Extract the (X, Y) coordinate from the center of the cell holding the provided text.  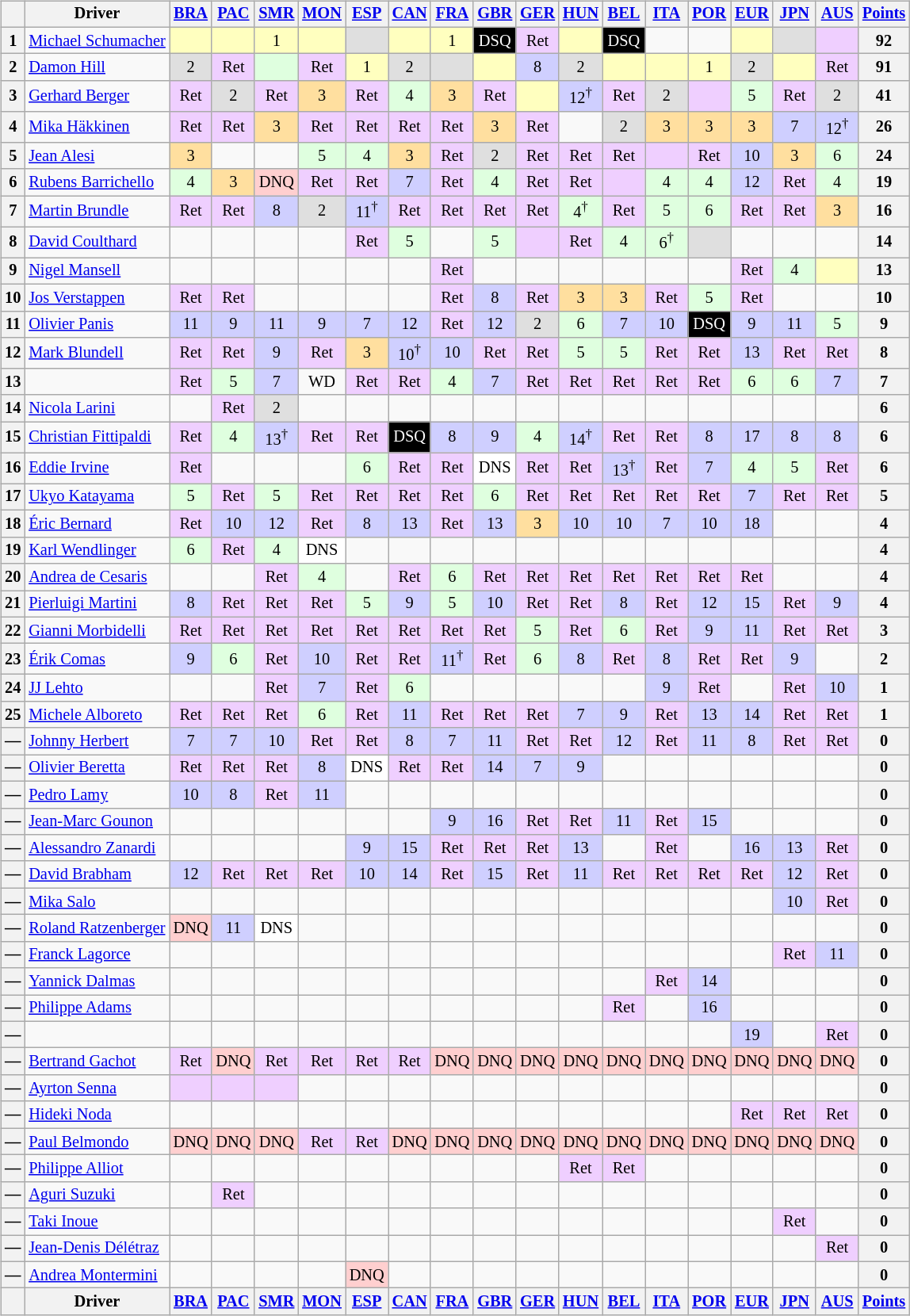
Eddie Irvine (97, 468)
Damon Hill (97, 67)
Ukyo Katayama (97, 497)
Pierluigi Martini (97, 603)
Olivier Panis (97, 324)
Gerhard Berger (97, 97)
Philippe Alliot (97, 1169)
23 (13, 660)
WD (322, 382)
Jean Alesi (97, 156)
Mika Salo (97, 901)
Michele Alboreto (97, 714)
Alessandro Zanardi (97, 848)
Karl Wendlinger (97, 550)
Ayrton Senna (97, 1088)
Pedro Lamy (97, 794)
Jean-Denis Délétraz (97, 1249)
Jos Verstappen (97, 297)
Franck Lagorce (97, 954)
20 (13, 577)
Olivier Beretta (97, 768)
25 (13, 714)
Nicola Larini (97, 408)
10† (410, 354)
Jean-Marc Gounon (97, 821)
Martin Brundle (97, 211)
21 (13, 603)
Taki Inoue (97, 1222)
Aguri Suzuki (97, 1195)
4† (580, 211)
Mika Häkkinen (97, 127)
91 (884, 67)
Roland Ratzenberger (97, 928)
6† (667, 243)
Philippe Adams (97, 1008)
Nigel Mansell (97, 271)
14† (580, 438)
JJ Lehto (97, 688)
Érik Comas (97, 660)
Andrea de Cesaris (97, 577)
Christian Fittipaldi (97, 438)
David Brabham (97, 874)
Éric Bernard (97, 524)
Bertrand Gachot (97, 1062)
David Coulthard (97, 243)
Andrea Montermini (97, 1275)
Rubens Barrichello (97, 182)
Paul Belmondo (97, 1142)
92 (884, 40)
41 (884, 97)
Mark Blundell (97, 354)
Yannick Dalmas (97, 981)
22 (13, 630)
Hideki Noda (97, 1115)
Johnny Herbert (97, 741)
Michael Schumacher (97, 40)
Gianni Morbidelli (97, 630)
26 (884, 127)
